Capture the cell that displays the provided text and extract its [x, y] central coordinate. 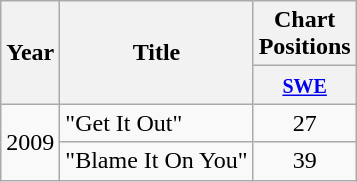
27 [304, 123]
SWE [304, 85]
"Blame It On You" [156, 161]
Title [156, 52]
2009 [30, 142]
Chart Positions [304, 34]
Year [30, 52]
"Get It Out" [156, 123]
39 [304, 161]
